Identify which cell holds the provided text, then report its (x, y) central coordinate. 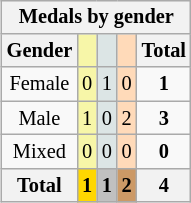
4 (164, 185)
3 (164, 118)
Male (40, 118)
Medals by gender (96, 17)
Gender (40, 51)
Female (40, 84)
Mixed (40, 152)
